From the cell containing the given text, extract its center point as (X, Y) coordinate. 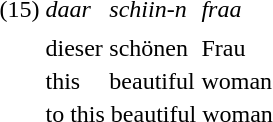
beautiful (152, 81)
schönen (152, 48)
dieser (74, 48)
this (74, 81)
